Provide the (X, Y) coordinate of the cell's center where the given text is located.  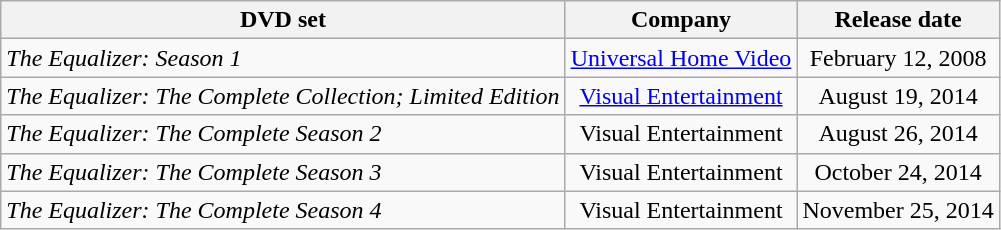
August 19, 2014 (898, 96)
August 26, 2014 (898, 134)
February 12, 2008 (898, 58)
Release date (898, 20)
DVD set (283, 20)
The Equalizer: The Complete Collection; Limited Edition (283, 96)
The Equalizer: The Complete Season 2 (283, 134)
November 25, 2014 (898, 210)
The Equalizer: The Complete Season 4 (283, 210)
Universal Home Video (681, 58)
October 24, 2014 (898, 172)
The Equalizer: The Complete Season 3 (283, 172)
Company (681, 20)
The Equalizer: Season 1 (283, 58)
